Return the [X, Y] coordinate for the center point of the cell that contains the specified text.  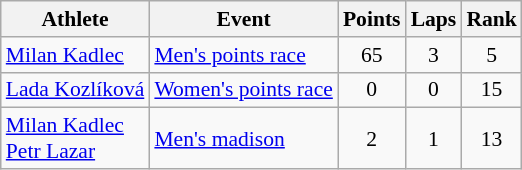
Milan KadlecPetr Lazar [76, 138]
Points [372, 19]
Women's points race [244, 90]
Rank [492, 19]
Men's madison [244, 138]
Men's points race [244, 55]
Laps [434, 19]
15 [492, 90]
Athlete [76, 19]
3 [434, 55]
2 [372, 138]
Lada Kozlíková [76, 90]
5 [492, 55]
13 [492, 138]
65 [372, 55]
1 [434, 138]
Milan Kadlec [76, 55]
Event [244, 19]
